Determine the (X, Y) coordinate at the center of the cell enclosing the given text.  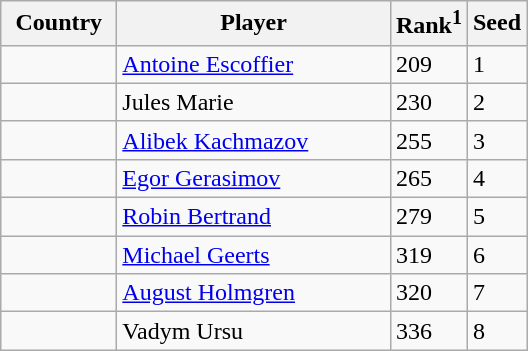
5 (496, 217)
Seed (496, 24)
336 (428, 331)
4 (496, 178)
Rank1 (428, 24)
7 (496, 293)
Antoine Escoffier (254, 64)
Michael Geerts (254, 255)
230 (428, 102)
Country (59, 24)
Robin Bertrand (254, 217)
8 (496, 331)
279 (428, 217)
265 (428, 178)
1 (496, 64)
Egor Gerasimov (254, 178)
320 (428, 293)
Player (254, 24)
Jules Marie (254, 102)
209 (428, 64)
2 (496, 102)
319 (428, 255)
3 (496, 140)
Vadym Ursu (254, 331)
6 (496, 255)
Alibek Kachmazov (254, 140)
August Holmgren (254, 293)
255 (428, 140)
